Output the [X, Y] coordinate of the center of the cell containing the given text.  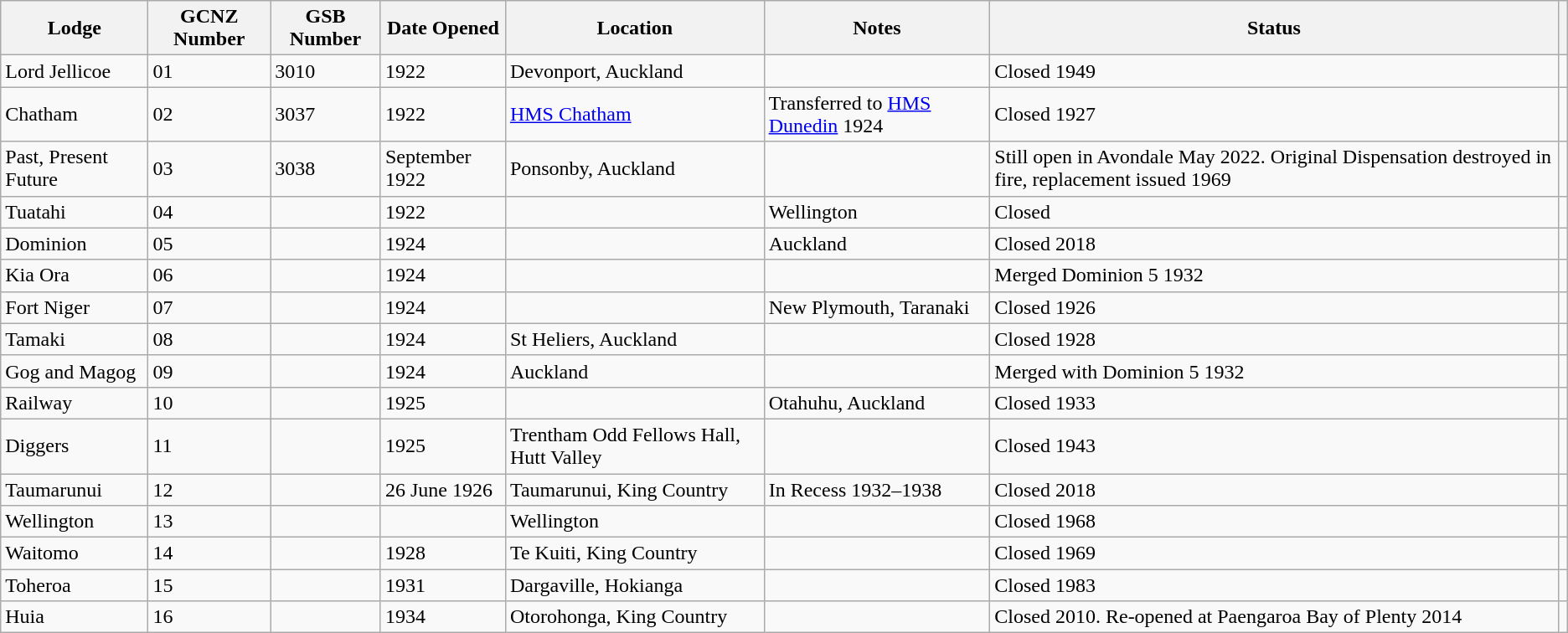
Closed 1928 [1274, 339]
Railway [75, 403]
Closed 1943 [1274, 445]
Merged Dominion 5 1932 [1274, 275]
Fort Niger [75, 307]
15 [209, 585]
Devonport, Auckland [635, 71]
Closed 1927 [1274, 114]
Tuatahi [75, 212]
Ponsonby, Auckland [635, 169]
Taumarunui, King Country [635, 490]
In Recess 1932–1938 [877, 490]
Location [635, 28]
08 [209, 339]
HMS Chatham [635, 114]
Waitomo [75, 553]
Lodge [75, 28]
Closed 1933 [1274, 403]
3038 [326, 169]
Tamaki [75, 339]
Kia Ora [75, 275]
St Heliers, Auckland [635, 339]
Otorohonga, King Country [635, 617]
14 [209, 553]
12 [209, 490]
Closed 1983 [1274, 585]
05 [209, 244]
26 June 1926 [442, 490]
03 [209, 169]
Closed [1274, 212]
10 [209, 403]
3010 [326, 71]
01 [209, 71]
Still open in Avondale May 2022. Original Dispensation destroyed in fire, replacement issued 1969 [1274, 169]
Date Opened [442, 28]
11 [209, 445]
16 [209, 617]
Transferred to HMS Dunedin 1924 [877, 114]
Closed 1968 [1274, 522]
Diggers [75, 445]
Closed 1969 [1274, 553]
04 [209, 212]
Trentham Odd Fellows Hall, Hutt Valley [635, 445]
02 [209, 114]
Dominion [75, 244]
Te Kuiti, King Country [635, 553]
06 [209, 275]
Huia [75, 617]
3037 [326, 114]
Closed 1949 [1274, 71]
Past, Present Future [75, 169]
1928 [442, 553]
Closed 2010. Re-opened at Paengaroa Bay of Plenty 2014 [1274, 617]
Gog and Magog [75, 371]
Merged with Dominion 5 1932 [1274, 371]
Closed 1926 [1274, 307]
Otahuhu, Auckland [877, 403]
Chatham [75, 114]
GCNZ Number [209, 28]
Lord Jellicoe [75, 71]
Status [1274, 28]
Dargaville, Hokianga [635, 585]
13 [209, 522]
1931 [442, 585]
GSB Number [326, 28]
09 [209, 371]
Notes [877, 28]
Toheroa [75, 585]
07 [209, 307]
September 1922 [442, 169]
1934 [442, 617]
Taumarunui [75, 490]
New Plymouth, Taranaki [877, 307]
